Search for the cell housing the specified text and yield its [x, y] center coordinate. 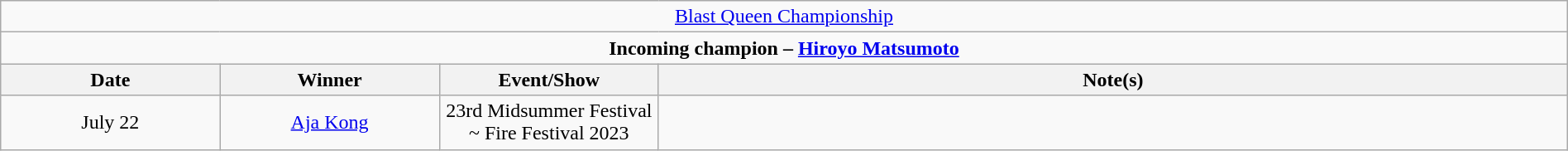
Blast Queen Championship [784, 17]
Incoming champion – Hiroyo Matsumoto [784, 48]
July 22 [111, 123]
Winner [329, 80]
Date [111, 80]
Note(s) [1113, 80]
Event/Show [549, 80]
23rd Midsummer Festival ~ Fire Festival 2023 [549, 123]
Aja Kong [329, 123]
